Find where the given text appears and provide that cell's center as (X, Y) coordinate. 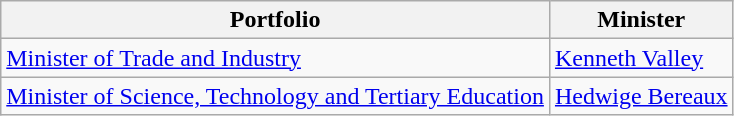
Minister of Trade and Industry (276, 58)
Kenneth Valley (641, 58)
Hedwige Bereaux (641, 96)
Minister (641, 20)
Minister of Science, Technology and Tertiary Education (276, 96)
Portfolio (276, 20)
